Scan for the cell matching the given text and deliver its [X, Y] coordinate at center. 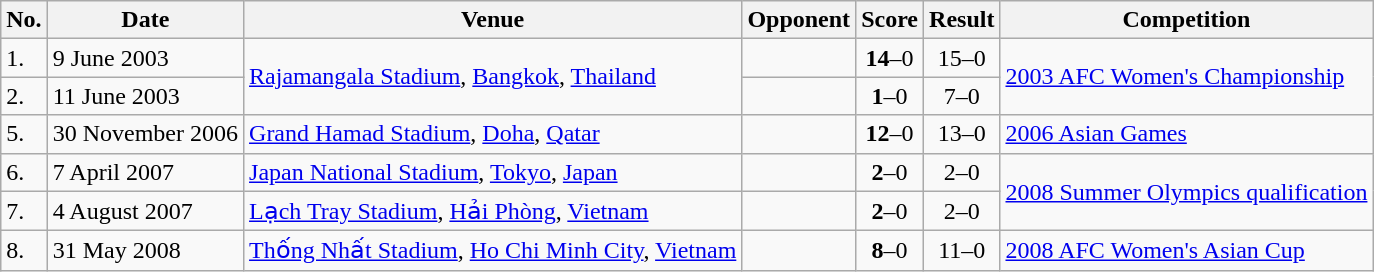
Venue [493, 20]
11–0 [962, 251]
Rajamangala Stadium, Bangkok, Thailand [493, 77]
2008 AFC Women's Asian Cup [1186, 251]
1–0 [890, 96]
15–0 [962, 58]
Grand Hamad Stadium, Doha, Qatar [493, 134]
2006 Asian Games [1186, 134]
Competition [1186, 20]
Opponent [799, 20]
Japan National Stadium, Tokyo, Japan [493, 172]
Lạch Tray Stadium, Hải Phòng, Vietnam [493, 211]
Date [145, 20]
Result [962, 20]
2008 Summer Olympics qualification [1186, 192]
11 June 2003 [145, 96]
2. [24, 96]
Thống Nhất Stadium, Ho Chi Minh City, Vietnam [493, 251]
12–0 [890, 134]
7. [24, 211]
5. [24, 134]
7–0 [962, 96]
9 June 2003 [145, 58]
13–0 [962, 134]
1. [24, 58]
7 April 2007 [145, 172]
8–0 [890, 251]
2003 AFC Women's Championship [1186, 77]
4 August 2007 [145, 211]
6. [24, 172]
14–0 [890, 58]
8. [24, 251]
31 May 2008 [145, 251]
No. [24, 20]
Score [890, 20]
30 November 2006 [145, 134]
